Locate the cell with the specified text and output its (x, y) center coordinate. 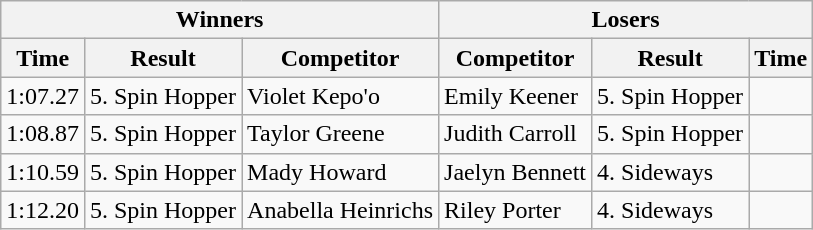
Winners (220, 20)
Jaelyn Bennett (516, 172)
Emily Keener (516, 96)
Taylor Greene (340, 134)
Violet Kepo'o (340, 96)
Losers (626, 20)
1:10.59 (43, 172)
Riley Porter (516, 210)
Judith Carroll (516, 134)
1:07.27 (43, 96)
1:08.87 (43, 134)
1:12.20 (43, 210)
Mady Howard (340, 172)
Anabella Heinrichs (340, 210)
